Detect which cell encompasses the target text, then output its [x, y] center coordinate. 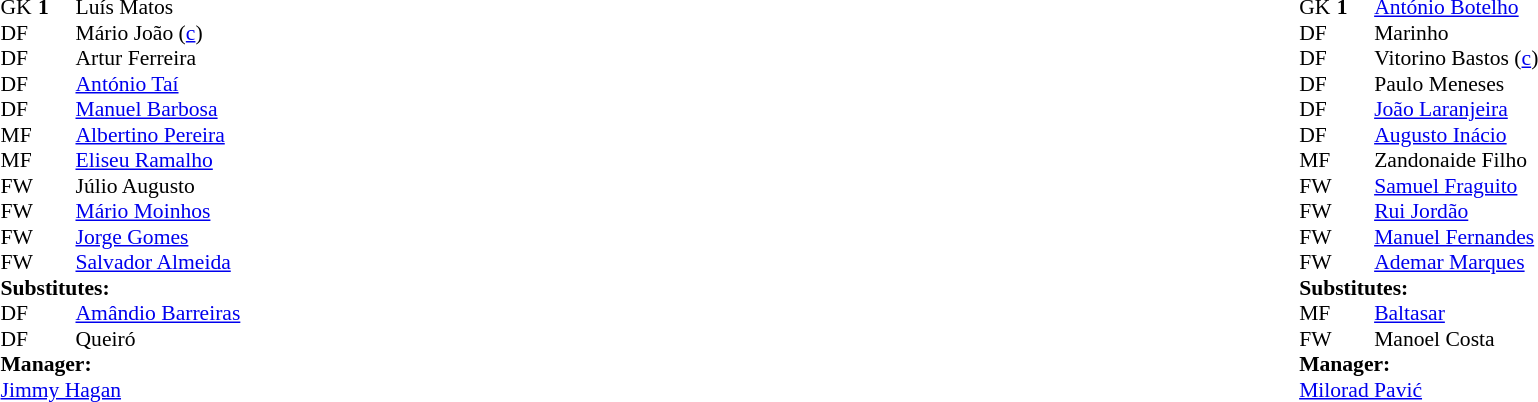
Samuel Fraguito [1456, 186]
Mário Moinhos [158, 211]
Salvador Almeida [158, 263]
João Laranjeira [1456, 109]
Ademar Marques [1456, 263]
Augusto Inácio [1456, 135]
Amândio Barreiras [158, 313]
Queiró [158, 339]
Jorge Gomes [158, 237]
Artur Ferreira [158, 59]
Mário João (c) [158, 33]
Eliseu Ramalho [158, 161]
Baltasar [1456, 313]
Júlio Augusto [158, 186]
Vitorino Bastos (c) [1456, 59]
Manoel Costa [1456, 339]
António Taí [158, 84]
Albertino Pereira [158, 135]
Paulo Meneses [1456, 84]
Marinho [1456, 33]
Manuel Barbosa [158, 109]
Zandonaide Filho [1456, 161]
Rui Jordão [1456, 211]
Manuel Fernandes [1456, 237]
